Scan for the cell matching the given text and deliver its [X, Y] coordinate at center. 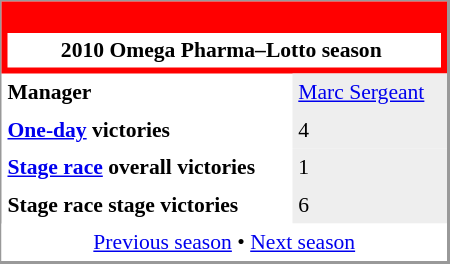
Stage race overall victories [148, 167]
Marc Sergeant [370, 93]
1 [370, 167]
4 [370, 130]
Previous season • Next season [225, 243]
Stage race stage victories [148, 205]
One-day victories [148, 130]
6 [370, 205]
Manager [148, 93]
